Scan for the cell matching the given text and deliver its [x, y] coordinate at center. 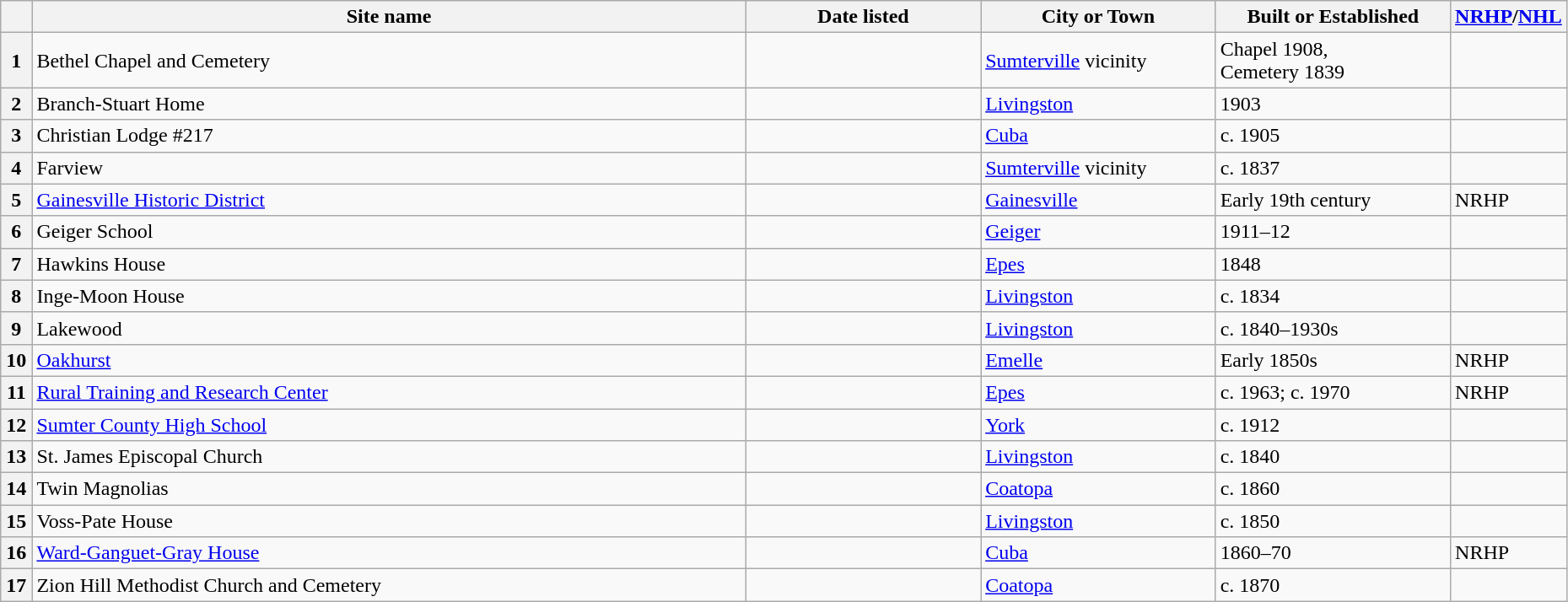
16 [17, 553]
Built or Established [1333, 17]
Geiger [1098, 232]
Sumter County High School [389, 424]
c. 1850 [1333, 521]
c. 1905 [1333, 136]
c. 1840–1930s [1333, 328]
Bethel Chapel and Cemetery [389, 61]
NRHP/NHL [1509, 17]
Early 1850s [1333, 360]
Twin Magnolias [389, 489]
c. 1837 [1333, 168]
17 [17, 585]
Ward-Ganguet-Gray House [389, 553]
7 [17, 264]
Zion Hill Methodist Church and Cemetery [389, 585]
Rural Training and Research Center [389, 392]
Emelle [1098, 360]
Gainesville [1098, 200]
Hawkins House [389, 264]
Date listed [863, 17]
c. 1870 [1333, 585]
Christian Lodge #217 [389, 136]
St. James Episcopal Church [389, 457]
1911–12 [1333, 232]
Geiger School [389, 232]
6 [17, 232]
City or Town [1098, 17]
Oakhurst [389, 360]
1 [17, 61]
Early 19th century [1333, 200]
1860–70 [1333, 553]
9 [17, 328]
11 [17, 392]
Site name [389, 17]
3 [17, 136]
Voss-Pate House [389, 521]
1848 [1333, 264]
York [1098, 424]
13 [17, 457]
8 [17, 296]
Gainesville Historic District [389, 200]
Lakewood [389, 328]
c. 1912 [1333, 424]
c. 1840 [1333, 457]
Farview [389, 168]
1903 [1333, 104]
2 [17, 104]
12 [17, 424]
Inge-Moon House [389, 296]
14 [17, 489]
c. 1834 [1333, 296]
c. 1963; c. 1970 [1333, 392]
15 [17, 521]
c. 1860 [1333, 489]
Branch-Stuart Home [389, 104]
10 [17, 360]
Chapel 1908,Cemetery 1839 [1333, 61]
4 [17, 168]
5 [17, 200]
